Extract the (X, Y) coordinate from the center of the cell holding the provided text.  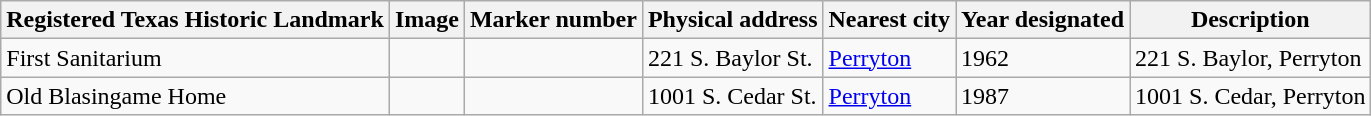
1962 (1043, 58)
Registered Texas Historic Landmark (196, 20)
Marker number (553, 20)
1001 S. Cedar, Perryton (1250, 96)
1987 (1043, 96)
Old Blasingame Home (196, 96)
221 S. Baylor St. (732, 58)
Description (1250, 20)
1001 S. Cedar St. (732, 96)
Nearest city (890, 20)
Year designated (1043, 20)
First Sanitarium (196, 58)
Image (426, 20)
221 S. Baylor, Perryton (1250, 58)
Physical address (732, 20)
